For the text-containing cell, return its midpoint in (x, y) coordinate format. 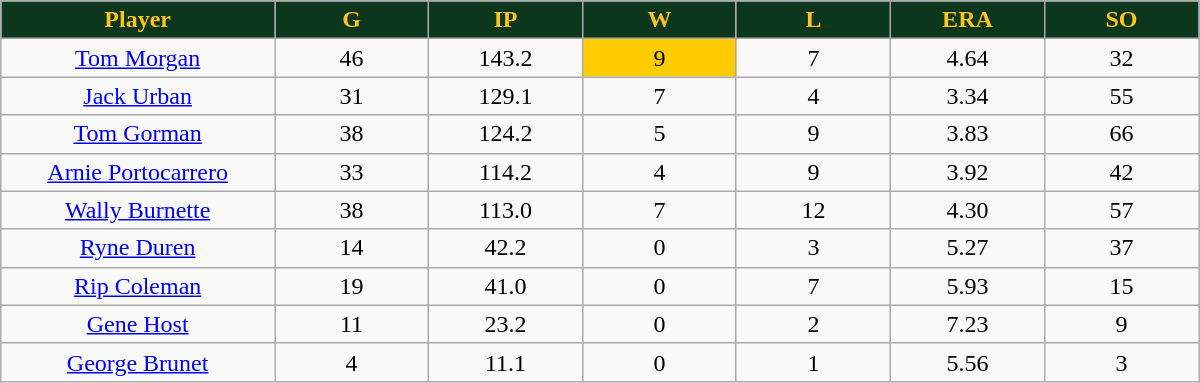
1 (813, 362)
12 (813, 210)
Tom Gorman (138, 134)
143.2 (506, 58)
42.2 (506, 248)
23.2 (506, 324)
Gene Host (138, 324)
Player (138, 20)
Rip Coleman (138, 286)
IP (506, 20)
5 (659, 134)
SO (1121, 20)
114.2 (506, 172)
George Brunet (138, 362)
2 (813, 324)
ERA (967, 20)
Ryne Duren (138, 248)
G (352, 20)
37 (1121, 248)
11 (352, 324)
3.34 (967, 96)
33 (352, 172)
Jack Urban (138, 96)
57 (1121, 210)
11.1 (506, 362)
W (659, 20)
3.83 (967, 134)
32 (1121, 58)
129.1 (506, 96)
66 (1121, 134)
Wally Burnette (138, 210)
5.56 (967, 362)
3.92 (967, 172)
Arnie Portocarrero (138, 172)
55 (1121, 96)
5.93 (967, 286)
L (813, 20)
31 (352, 96)
5.27 (967, 248)
4.64 (967, 58)
15 (1121, 286)
Tom Morgan (138, 58)
41.0 (506, 286)
19 (352, 286)
113.0 (506, 210)
4.30 (967, 210)
7.23 (967, 324)
124.2 (506, 134)
42 (1121, 172)
46 (352, 58)
14 (352, 248)
